Determine the [X, Y] coordinate at the center of the cell enclosing the given text.  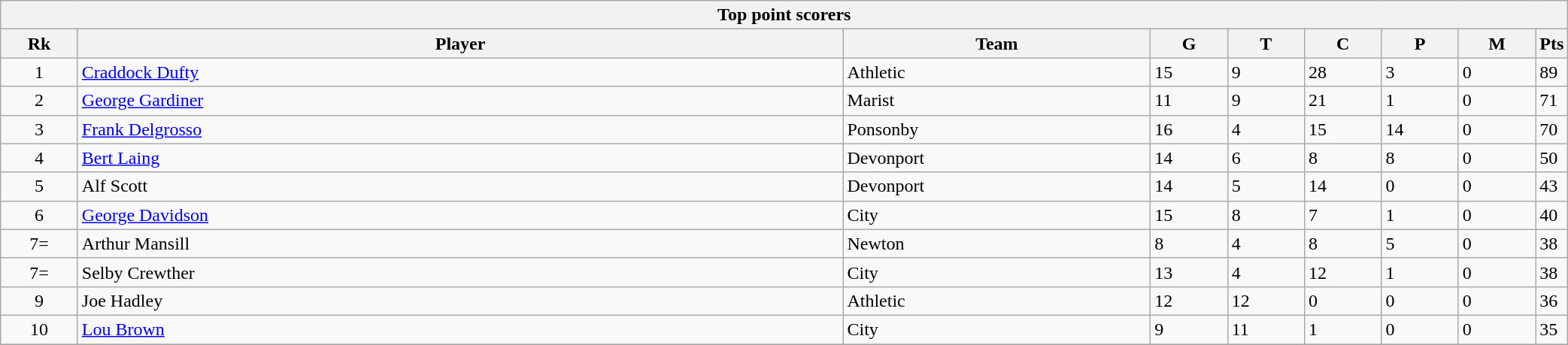
Frank Delgrosso [460, 129]
70 [1552, 129]
Marist [997, 101]
7 [1343, 215]
Lou Brown [460, 329]
Pts [1552, 44]
13 [1189, 272]
P [1420, 44]
Newton [997, 244]
Selby Crewther [460, 272]
M [1497, 44]
71 [1552, 101]
36 [1552, 301]
Ponsonby [997, 129]
G [1189, 44]
Rk [39, 44]
Arthur Mansill [460, 244]
35 [1552, 329]
T [1266, 44]
Bert Laing [460, 158]
Top point scorers [784, 15]
Player [460, 44]
C [1343, 44]
Joe Hadley [460, 301]
16 [1189, 129]
Alf Scott [460, 186]
40 [1552, 215]
George Gardiner [460, 101]
43 [1552, 186]
2 [39, 101]
50 [1552, 158]
21 [1343, 101]
Craddock Dufty [460, 72]
Team [997, 44]
28 [1343, 72]
10 [39, 329]
89 [1552, 72]
George Davidson [460, 215]
